Output the (X, Y) coordinate of the center of the cell containing the given text.  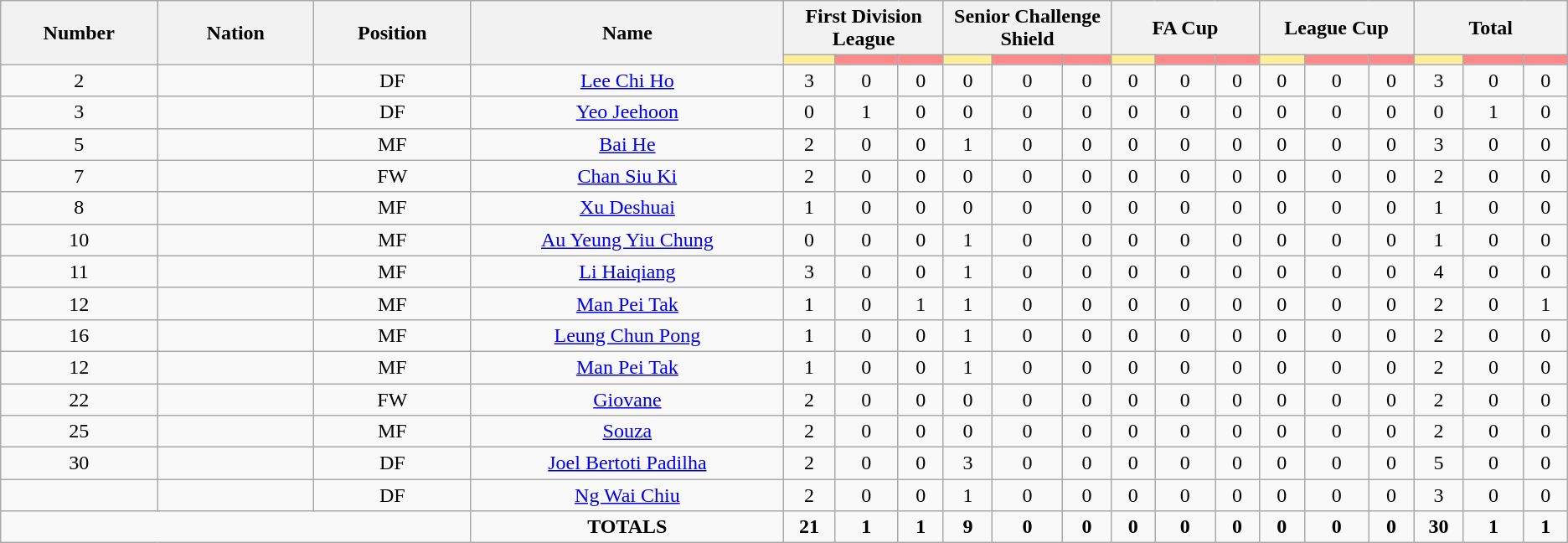
Bai He (627, 144)
Giovane (627, 400)
25 (79, 432)
Senior Challenge Shield (1027, 28)
Leung Chun Pong (627, 335)
Lee Chi Ho (627, 80)
Xu Deshuai (627, 208)
Total (1491, 28)
Number (79, 33)
First Division League (864, 28)
Ng Wai Chiu (627, 495)
8 (79, 208)
Joel Bertoti Padilha (627, 463)
Souza (627, 432)
7 (79, 176)
FA Cup (1185, 28)
10 (79, 240)
4 (1438, 271)
Nation (236, 33)
Chan Siu Ki (627, 176)
Name (627, 33)
Li Haiqiang (627, 271)
Position (392, 33)
9 (967, 527)
22 (79, 400)
League Cup (1337, 28)
Au Yeung Yiu Chung (627, 240)
11 (79, 271)
16 (79, 335)
21 (809, 527)
TOTALS (627, 527)
Yeo Jeehoon (627, 112)
